Scan for the cell matching the given text and deliver its (x, y) coordinate at center. 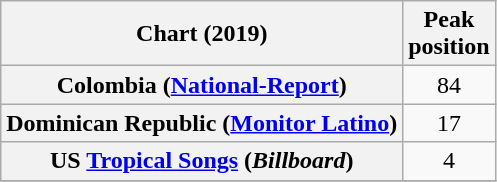
US Tropical Songs (Billboard) (202, 161)
Colombia (National-Report) (202, 85)
Chart (2019) (202, 34)
4 (449, 161)
17 (449, 123)
Dominican Republic (Monitor Latino) (202, 123)
84 (449, 85)
Peakposition (449, 34)
